For the text-containing cell, return its midpoint in (X, Y) coordinate format. 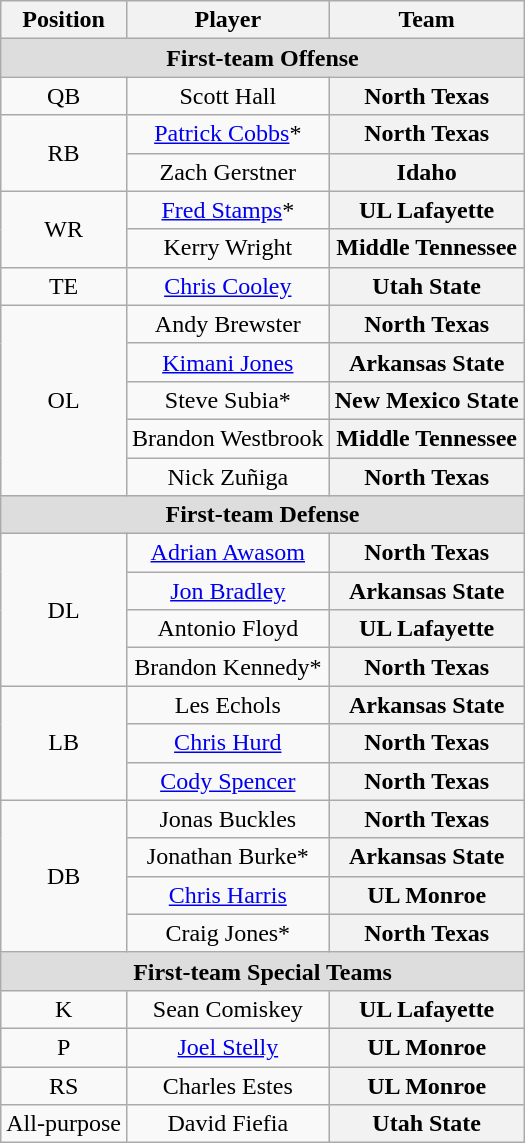
Cody Spencer (228, 781)
Antonio Floyd (228, 629)
Adrian Awasom (228, 553)
Steve Subia* (228, 400)
Position (64, 20)
Nick Zuñiga (228, 477)
Zach Gerstner (228, 172)
First-team Defense (262, 515)
K (64, 1009)
First-team Offense (262, 58)
All-purpose (64, 1124)
Chris Hurd (228, 743)
Scott Hall (228, 96)
First-team Special Teams (262, 971)
Kimani Jones (228, 362)
Jonathan Burke* (228, 857)
Fred Stamps* (228, 210)
RS (64, 1085)
Craig Jones* (228, 933)
Player (228, 20)
Chris Cooley (228, 286)
Jonas Buckles (228, 819)
Idaho (426, 172)
Chris Harris (228, 895)
Les Echols (228, 705)
New Mexico State (426, 400)
DL (64, 610)
Team (426, 20)
DB (64, 876)
OL (64, 400)
Sean Comiskey (228, 1009)
Joel Stelly (228, 1047)
Charles Estes (228, 1085)
RB (64, 153)
QB (64, 96)
Andy Brewster (228, 324)
Kerry Wright (228, 248)
Brandon Kennedy* (228, 667)
TE (64, 286)
P (64, 1047)
Jon Bradley (228, 591)
Brandon Westbrook (228, 438)
Patrick Cobbs* (228, 134)
LB (64, 743)
David Fiefia (228, 1124)
WR (64, 229)
